From the cell containing the given text, extract its center point as [X, Y] coordinate. 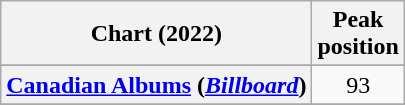
Canadian Albums (Billboard) [156, 85]
Peakposition [358, 34]
93 [358, 85]
Chart (2022) [156, 34]
